Return the (x, y) coordinate for the center point of the cell that contains the specified text.  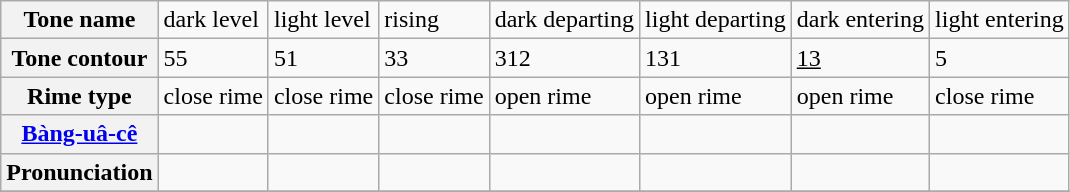
rising (434, 20)
Tone contour (80, 58)
5 (1000, 58)
Bàng-uâ-cê (80, 134)
55 (213, 58)
51 (323, 58)
light entering (1000, 20)
Rime type (80, 96)
312 (564, 58)
Pronunciation (80, 172)
Tone name (80, 20)
33 (434, 58)
13 (860, 58)
light departing (716, 20)
dark departing (564, 20)
light level (323, 20)
dark entering (860, 20)
131 (716, 58)
dark level (213, 20)
